From the cell containing the given text, extract its center point as (X, Y) coordinate. 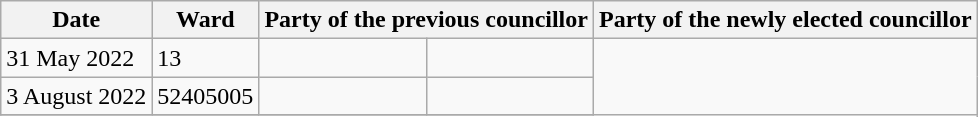
52405005 (206, 96)
Ward (206, 20)
Party of the newly elected councillor (785, 20)
Date (76, 20)
Party of the previous councillor (426, 20)
31 May 2022 (76, 58)
13 (206, 58)
3 August 2022 (76, 96)
